Output the [x, y] coordinate of the center of the cell containing the given text.  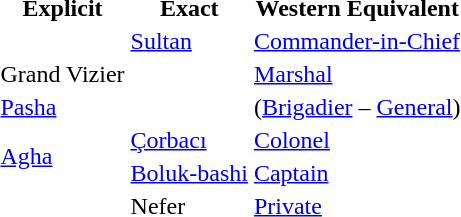
Boluk-bashi [189, 173]
Sultan [189, 41]
Çorbacı [189, 140]
